Return (X, Y) of the center of cell containing provided text 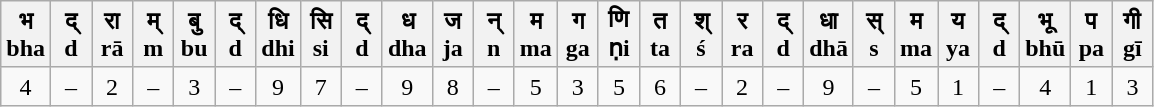
र ra (742, 34)
स् s (874, 34)
म् m (154, 34)
7 (320, 86)
ध dha (407, 34)
8 (452, 86)
त ta (660, 34)
णि ṇi (618, 34)
प pa (1092, 34)
बु bu (194, 34)
रा rā (112, 34)
6 (660, 86)
ज ja (452, 34)
भ bha (26, 34)
य ya (958, 34)
सि si (320, 34)
धा dhā (829, 34)
गी gī (1132, 34)
श् ś (702, 34)
ग ga (578, 34)
भू bhū (1046, 34)
न् n (494, 34)
धि dhi (278, 34)
